Determine the [X, Y] coordinate at the center of the cell enclosing the given text.  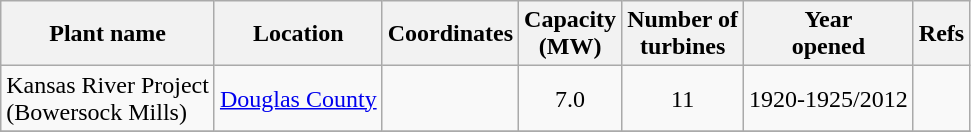
Douglas County [298, 98]
7.0 [570, 98]
Coordinates [450, 34]
11 [683, 98]
1920-1925/2012 [829, 98]
Location [298, 34]
Capacity(MW) [570, 34]
Number ofturbines [683, 34]
Yearopened [829, 34]
Plant name [108, 34]
Kansas River Project(Bowersock Mills) [108, 98]
Refs [941, 34]
